Return [X, Y] of the center of cell containing provided text 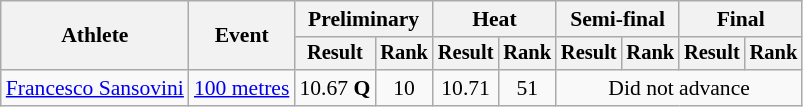
Athlete [95, 36]
51 [527, 88]
Semi-final [618, 19]
Preliminary [363, 19]
Heat [494, 19]
10.71 [466, 88]
Final [740, 19]
100 metres [242, 88]
10.67 Q [334, 88]
Francesco Sansovini [95, 88]
Did not advance [679, 88]
10 [404, 88]
Event [242, 36]
